Extract the [X, Y] coordinate from the center of the cell holding the provided text.  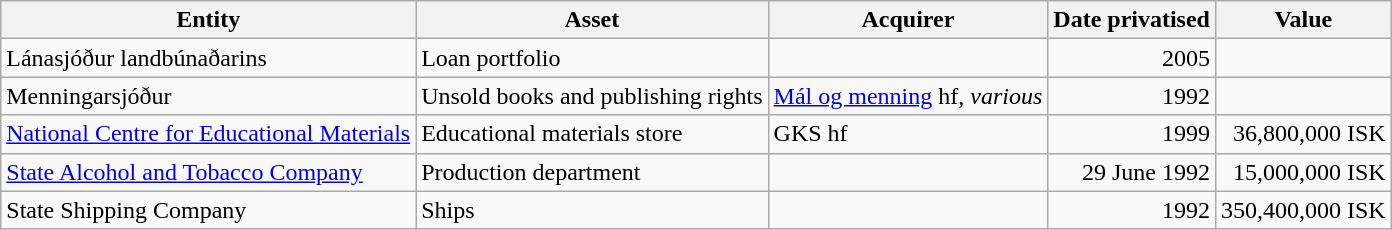
29 June 1992 [1132, 172]
Mál og menning hf, various [908, 96]
State Alcohol and Tobacco Company [208, 172]
Lánasjóður landbúnaðarins [208, 58]
GKS hf [908, 134]
Asset [592, 20]
15,000,000 ISK [1303, 172]
1999 [1132, 134]
Production department [592, 172]
Unsold books and publishing rights [592, 96]
State Shipping Company [208, 210]
Ships [592, 210]
Educational materials store [592, 134]
36,800,000 ISK [1303, 134]
Menningarsjóður [208, 96]
2005 [1132, 58]
Acquirer [908, 20]
Value [1303, 20]
Entity [208, 20]
National Centre for Educational Materials [208, 134]
Date privatised [1132, 20]
350,400,000 ISK [1303, 210]
Loan portfolio [592, 58]
